Locate the cell with the specified text and output its (X, Y) center coordinate. 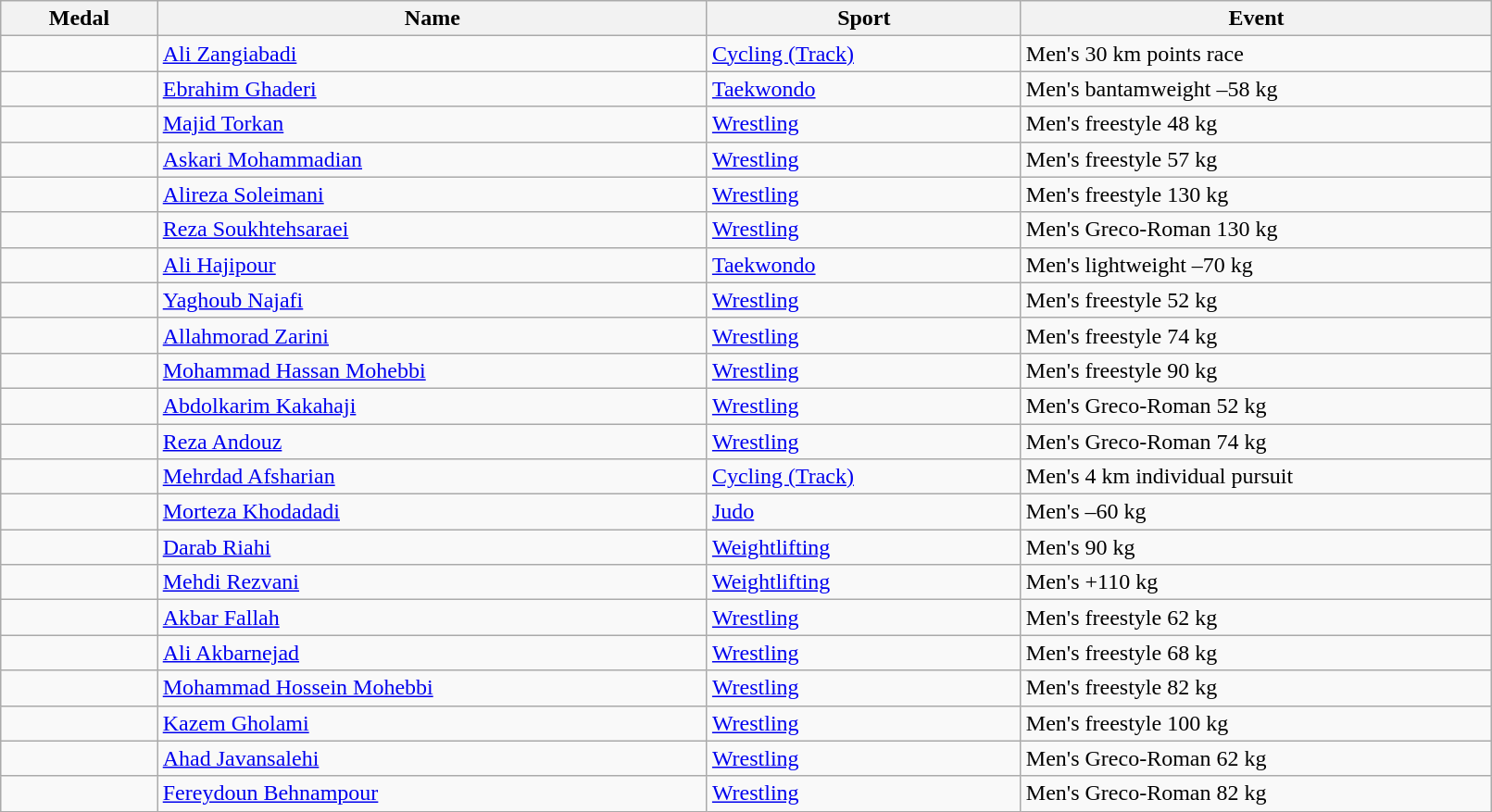
Men's bantamweight –58 kg (1256, 89)
Men's freestyle 52 kg (1256, 300)
Men's freestyle 68 kg (1256, 653)
Mehdi Rezvani (432, 582)
Men's Greco-Roman 82 kg (1256, 793)
Allahmorad Zarini (432, 335)
Name (432, 19)
Majid Torkan (432, 124)
Men's freestyle 90 kg (1256, 370)
Men's lightweight –70 kg (1256, 265)
Men's –60 kg (1256, 512)
Yaghoub Najafi (432, 300)
Ali Hajipour (432, 265)
Men's freestyle 100 kg (1256, 723)
Men's freestyle 130 kg (1256, 194)
Morteza Khodadadi (432, 512)
Men's 4 km individual pursuit (1256, 477)
Men's freestyle 62 kg (1256, 618)
Men's freestyle 74 kg (1256, 335)
Sport (863, 19)
Ali Akbarnejad (432, 653)
Kazem Gholami (432, 723)
Darab Riahi (432, 547)
Men's Greco-Roman 74 kg (1256, 442)
Ebrahim Ghaderi (432, 89)
Reza Andouz (432, 442)
Mehrdad Afsharian (432, 477)
Ahad Javansalehi (432, 758)
Abdolkarim Kakahaji (432, 406)
Medal (80, 19)
Mohammad Hassan Mohebbi (432, 370)
Men's +110 kg (1256, 582)
Men's Greco-Roman 62 kg (1256, 758)
Men's Greco-Roman 130 kg (1256, 230)
Event (1256, 19)
Judo (863, 512)
Mohammad Hossein Mohebbi (432, 688)
Men's freestyle 82 kg (1256, 688)
Askari Mohammadian (432, 159)
Men's freestyle 48 kg (1256, 124)
Ali Zangiabadi (432, 54)
Men's Greco-Roman 52 kg (1256, 406)
Reza Soukhtehsaraei (432, 230)
Men's freestyle 57 kg (1256, 159)
Akbar Fallah (432, 618)
Men's 90 kg (1256, 547)
Alireza Soleimani (432, 194)
Fereydoun Behnampour (432, 793)
Men's 30 km points race (1256, 54)
